Scan for the cell matching the given text and deliver its [X, Y] coordinate at center. 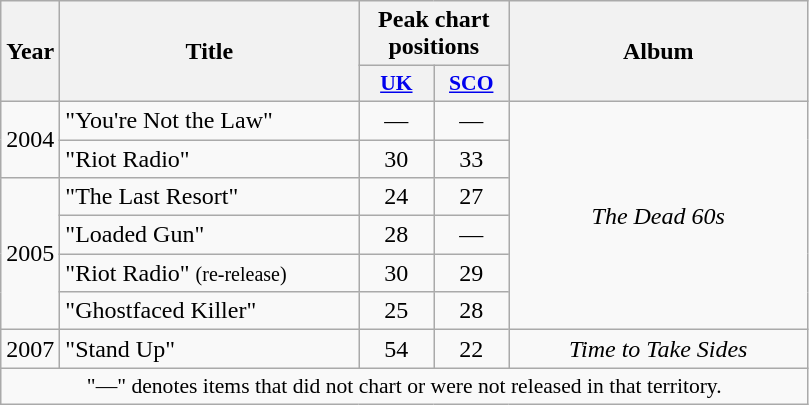
2004 [30, 139]
"Stand Up" [210, 349]
29 [472, 273]
27 [472, 197]
Title [210, 52]
"Riot Radio" [210, 159]
2005 [30, 254]
SCO [472, 84]
Peak chart positions [434, 34]
"—" denotes items that did not chart or were not released in that territory. [404, 386]
Album [658, 52]
22 [472, 349]
Time to Take Sides [658, 349]
54 [396, 349]
"Riot Radio" (re-release) [210, 273]
"Loaded Gun" [210, 235]
24 [396, 197]
2007 [30, 349]
33 [472, 159]
Year [30, 52]
The Dead 60s [658, 215]
25 [396, 311]
"The Last Resort" [210, 197]
"You're Not the Law" [210, 120]
UK [396, 84]
"Ghostfaced Killer" [210, 311]
